Return [x, y] of the center of cell containing provided text 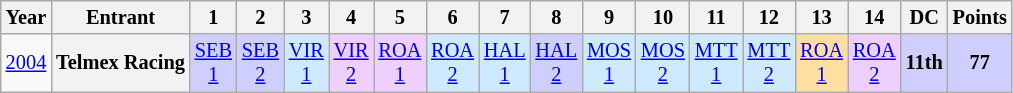
Year [26, 17]
10 [663, 17]
2004 [26, 63]
MOS1 [609, 63]
HAL2 [557, 63]
HAL1 [505, 63]
Points [980, 17]
Entrant [120, 17]
12 [770, 17]
SEB1 [214, 63]
DC [924, 17]
4 [352, 17]
MOS2 [663, 63]
11th [924, 63]
6 [452, 17]
13 [822, 17]
MTT1 [716, 63]
SEB2 [260, 63]
5 [400, 17]
2 [260, 17]
8 [557, 17]
7 [505, 17]
3 [306, 17]
MTT2 [770, 63]
VIR2 [352, 63]
11 [716, 17]
Telmex Racing [120, 63]
9 [609, 17]
1 [214, 17]
77 [980, 63]
14 [874, 17]
VIR1 [306, 63]
